Determine the (X, Y) coordinate at the center of the cell enclosing the given text.  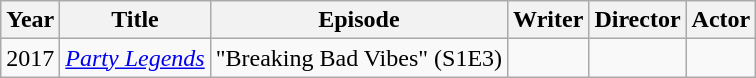
2017 (30, 58)
Writer (548, 20)
Director (638, 20)
Episode (358, 20)
"Breaking Bad Vibes" (S1E3) (358, 58)
Actor (721, 20)
Year (30, 20)
Title (135, 20)
Party Legends (135, 58)
